Identify which cell holds the provided text, then report its [x, y] central coordinate. 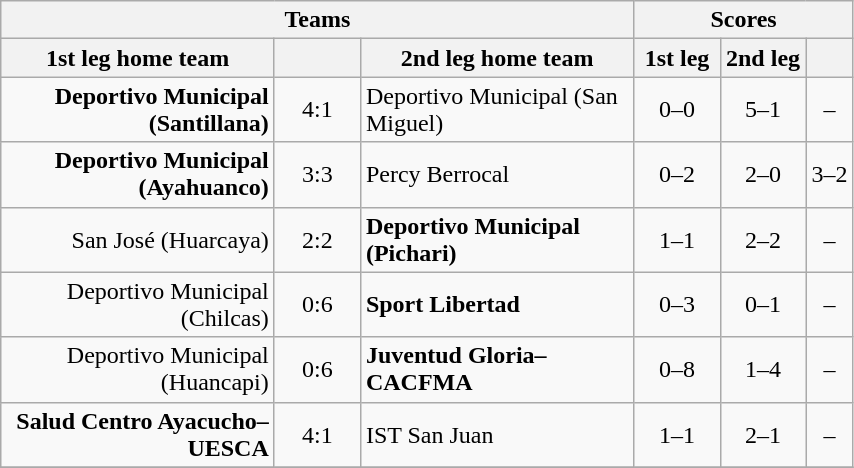
1st leg [677, 58]
0–2 [677, 174]
0–0 [677, 110]
0–8 [677, 370]
2–0 [763, 174]
Deportivo Municipal (Pichari) [497, 240]
1–4 [763, 370]
Scores [744, 20]
Sport Libertad [497, 304]
Teams [318, 20]
2nd leg [763, 58]
San José (Huarcaya) [138, 240]
IST San Juan [497, 434]
2:2 [317, 240]
5–1 [763, 110]
2nd leg home team [497, 58]
Deportivo Municipal (Ayahuanco) [138, 174]
Deportivo Municipal (San Miguel) [497, 110]
Deportivo Municipal (Huancapi) [138, 370]
0–3 [677, 304]
Salud Centro Ayacucho–UESCA [138, 434]
2–1 [763, 434]
1st leg home team [138, 58]
Deportivo Municipal (Chilcas) [138, 304]
Juventud Gloria–CACFMA [497, 370]
Deportivo Municipal (Santillana) [138, 110]
3–2 [830, 174]
2–2 [763, 240]
Percy Berrocal [497, 174]
0–1 [763, 304]
3:3 [317, 174]
